Scan for the cell matching the given text and deliver its (X, Y) coordinate at center. 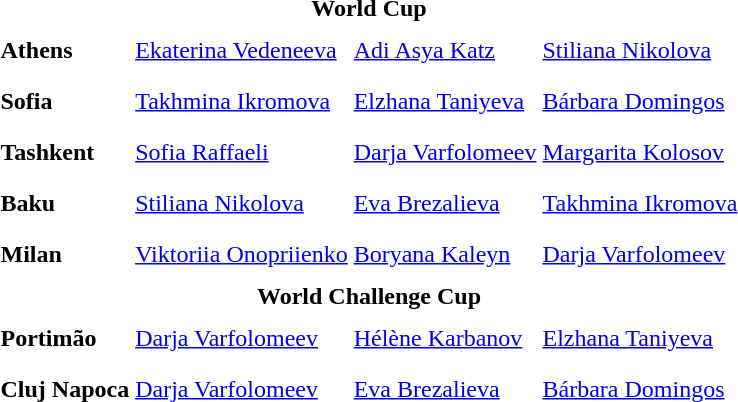
Adi Asya Katz (445, 50)
Stiliana Nikolova (242, 203)
Ekaterina Vedeneeva (242, 50)
Eva Brezalieva (445, 203)
Elzhana Taniyeva (445, 101)
Sofia Raffaeli (242, 152)
Takhmina Ikromova (242, 101)
Boryana Kaleyn (445, 254)
Hélène Karbanov (445, 338)
Viktoriia Onopriienko (242, 254)
